Capture the cell that displays the provided text and extract its (x, y) central coordinate. 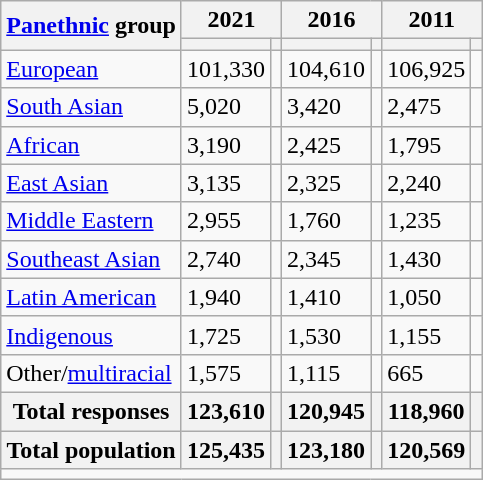
2016 (332, 20)
Other/multiracial (92, 373)
125,435 (226, 449)
Total responses (92, 411)
South Asian (92, 107)
2,475 (426, 107)
1,115 (326, 373)
1,155 (426, 335)
1,795 (426, 145)
120,945 (326, 411)
1,530 (326, 335)
3,190 (226, 145)
Middle Eastern (92, 221)
123,180 (326, 449)
Total population (92, 449)
2,240 (426, 183)
665 (426, 373)
1,760 (326, 221)
120,569 (426, 449)
118,960 (426, 411)
1,940 (226, 297)
Southeast Asian (92, 259)
3,135 (226, 183)
African (92, 145)
Panethnic group (92, 26)
101,330 (226, 69)
123,610 (226, 411)
East Asian (92, 183)
2,955 (226, 221)
1,235 (426, 221)
European (92, 69)
2,345 (326, 259)
1,575 (226, 373)
1,050 (426, 297)
104,610 (326, 69)
1,410 (326, 297)
2011 (432, 20)
2,740 (226, 259)
3,420 (326, 107)
106,925 (426, 69)
5,020 (226, 107)
Indigenous (92, 335)
2,325 (326, 183)
Latin American (92, 297)
2021 (231, 20)
2,425 (326, 145)
1,430 (426, 259)
1,725 (226, 335)
